Locate the cell with the specified text and output its (x, y) center coordinate. 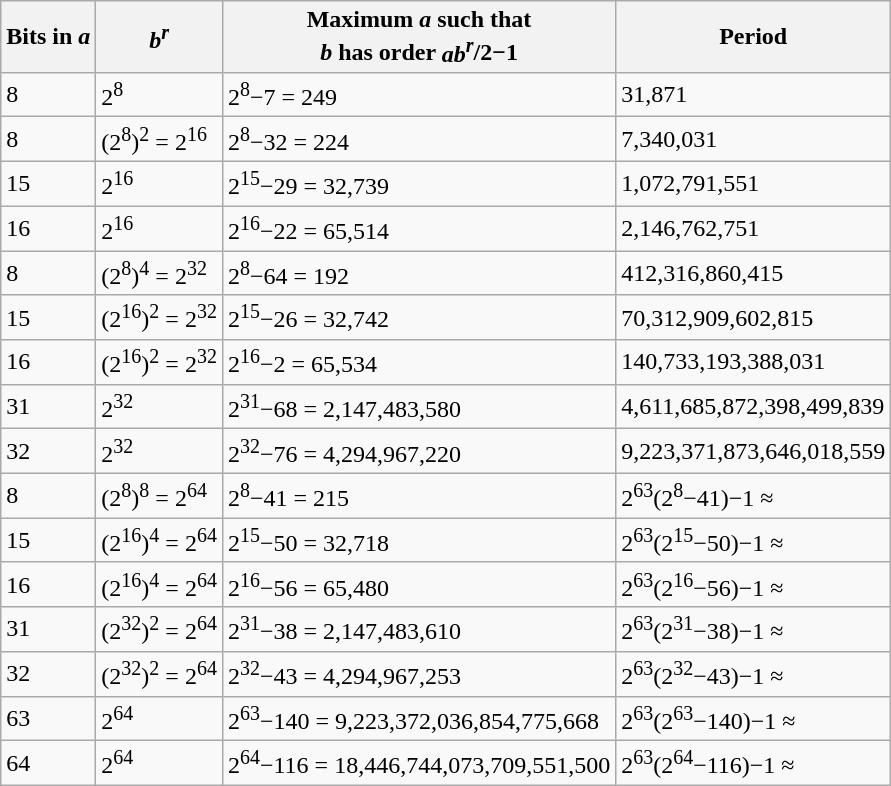
(28)4 = 232 (160, 274)
263(231−38)−1 ≈ (754, 630)
232−76 = 4,294,967,220 (418, 452)
br (160, 37)
216−56 = 65,480 (418, 584)
140,733,193,388,031 (754, 362)
215−50 = 32,718 (418, 540)
28 (160, 94)
231−68 = 2,147,483,580 (418, 406)
412,316,860,415 (754, 274)
70,312,909,602,815 (754, 318)
(28)2 = 216 (160, 140)
216−2 = 65,534 (418, 362)
263(263−140)−1 ≈ (754, 718)
2,146,762,751 (754, 228)
215−26 = 32,742 (418, 318)
263(232−43)−1 ≈ (754, 674)
263−140 = 9,223,372,036,854,775,668 (418, 718)
1,072,791,551 (754, 184)
263(216−56)−1 ≈ (754, 584)
4,611,685,872,398,499,839 (754, 406)
Period (754, 37)
Bits in a (48, 37)
264−116 = 18,446,744,073,709,551,500 (418, 764)
64 (48, 764)
9,223,371,873,646,018,559 (754, 452)
Maximum a such thatb has order abr/2−1 (418, 37)
215−29 = 32,739 (418, 184)
7,340,031 (754, 140)
31,871 (754, 94)
(28)8 = 264 (160, 496)
263(215−50)−1 ≈ (754, 540)
231−38 = 2,147,483,610 (418, 630)
216−22 = 65,514 (418, 228)
28−41 = 215 (418, 496)
28−7 = 249 (418, 94)
263(28−41)−1 ≈ (754, 496)
232−43 = 4,294,967,253 (418, 674)
28−32 = 224 (418, 140)
63 (48, 718)
263(264−116)−1 ≈ (754, 764)
28−64 = 192 (418, 274)
